Capture the cell that displays the provided text and extract its [x, y] central coordinate. 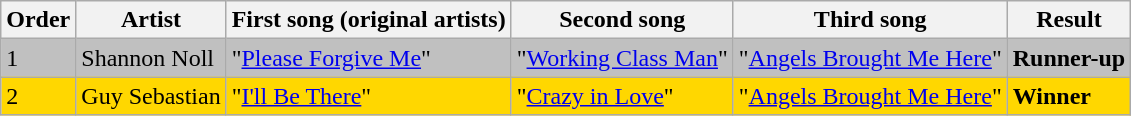
Order [38, 20]
1 [38, 58]
Guy Sebastian [151, 96]
"I'll Be There" [368, 96]
Artist [151, 20]
"Crazy in Love" [622, 96]
Winner [1069, 96]
Second song [622, 20]
2 [38, 96]
Shannon Noll [151, 58]
Runner-up [1069, 58]
Third song [870, 20]
"Please Forgive Me" [368, 58]
First song (original artists) [368, 20]
"Working Class Man" [622, 58]
Result [1069, 20]
